Output the (X, Y) coordinate of the center of the cell containing the given text.  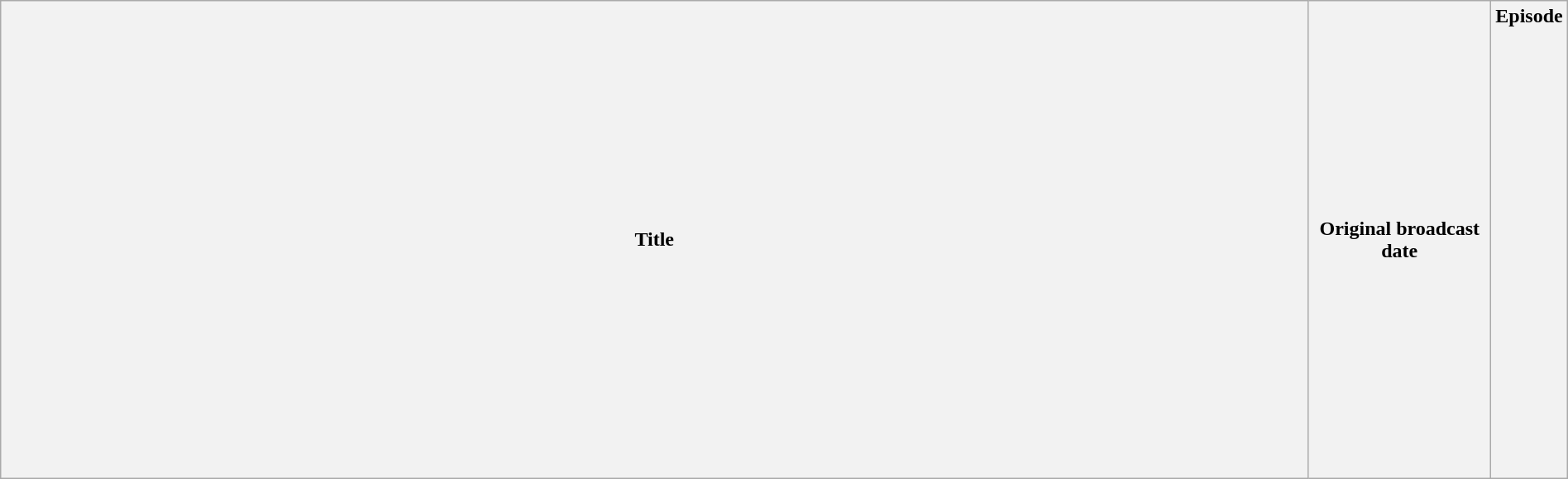
Episode (1529, 240)
Title (655, 240)
Original broadcast date (1399, 240)
